Extract the (X, Y) coordinate from the center of the cell holding the provided text.  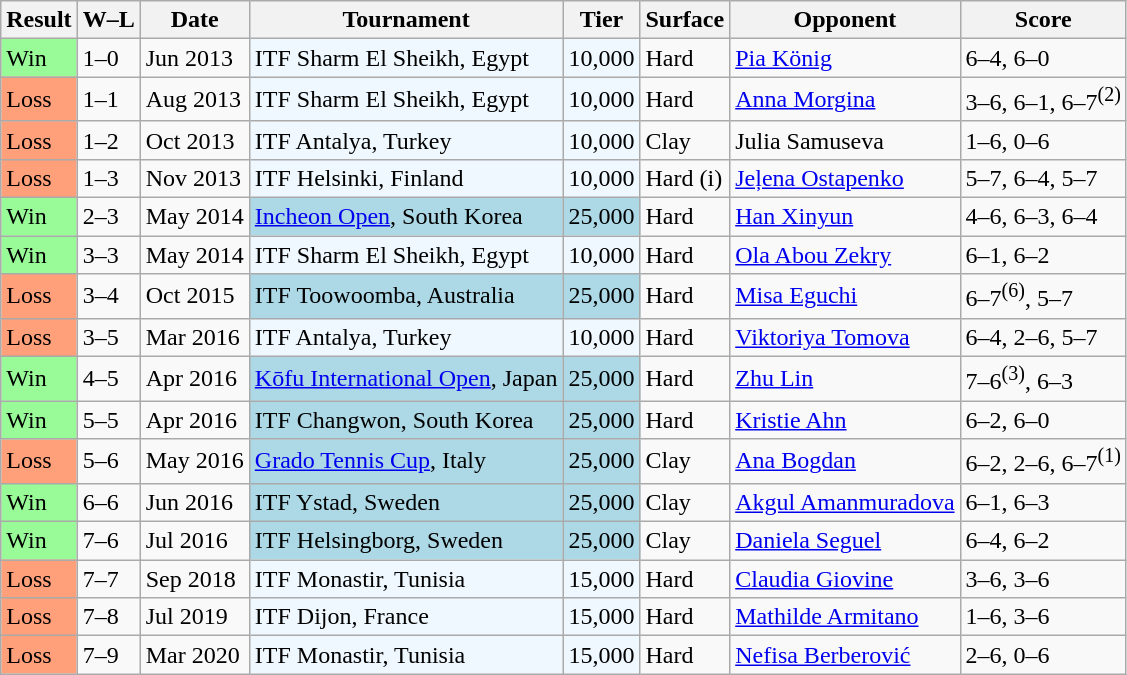
Daniela Seguel (845, 541)
Viktoriya Tomova (845, 337)
Han Xinyun (845, 217)
Kōfu International Open, Japan (406, 378)
ITF Ystad, Sweden (406, 502)
3–5 (108, 337)
Jeļena Ostapenko (845, 178)
Sep 2018 (194, 579)
Jun 2016 (194, 502)
3–6, 3–6 (1043, 579)
7–8 (108, 617)
5–7, 6–4, 5–7 (1043, 178)
W–L (108, 20)
Surface (685, 20)
Opponent (845, 20)
2–6, 0–6 (1043, 655)
Date (194, 20)
Zhu Lin (845, 378)
Julia Samuseva (845, 140)
7–7 (108, 579)
3–4 (108, 296)
Akgul Amanmuradova (845, 502)
7–6 (108, 541)
6–2, 2–6, 6–7(1) (1043, 462)
Jul 2019 (194, 617)
Score (1043, 20)
1–3 (108, 178)
Tier (602, 20)
Nov 2013 (194, 178)
1–2 (108, 140)
4–6, 6–3, 6–4 (1043, 217)
4–5 (108, 378)
Result (39, 20)
Oct 2013 (194, 140)
6–4, 6–0 (1043, 58)
Tournament (406, 20)
Hard (i) (685, 178)
ITF Helsinki, Finland (406, 178)
3–6, 6–1, 6–7(2) (1043, 100)
Misa Eguchi (845, 296)
6–1, 6–3 (1043, 502)
Anna Morgina (845, 100)
Oct 2015 (194, 296)
6–4, 2–6, 5–7 (1043, 337)
7–9 (108, 655)
6–4, 6–2 (1043, 541)
5–6 (108, 462)
1–1 (108, 100)
ITF Changwon, South Korea (406, 420)
Pia König (845, 58)
Ana Bogdan (845, 462)
Claudia Giovine (845, 579)
Grado Tennis Cup, Italy (406, 462)
6–1, 6–2 (1043, 255)
Kristie Ahn (845, 420)
6–2, 6–0 (1043, 420)
Aug 2013 (194, 100)
3–3 (108, 255)
ITF Dijon, France (406, 617)
2–3 (108, 217)
6–6 (108, 502)
1–6, 0–6 (1043, 140)
5–5 (108, 420)
Mathilde Armitano (845, 617)
Jul 2016 (194, 541)
7–6(3), 6–3 (1043, 378)
Incheon Open, South Korea (406, 217)
Jun 2013 (194, 58)
1–0 (108, 58)
6–7(6), 5–7 (1043, 296)
1–6, 3–6 (1043, 617)
ITF Toowoomba, Australia (406, 296)
Mar 2016 (194, 337)
May 2016 (194, 462)
Ola Abou Zekry (845, 255)
Nefisa Berberović (845, 655)
Mar 2020 (194, 655)
ITF Helsingborg, Sweden (406, 541)
